Provide the [x, y] coordinate of the cell's center where the given text is located.  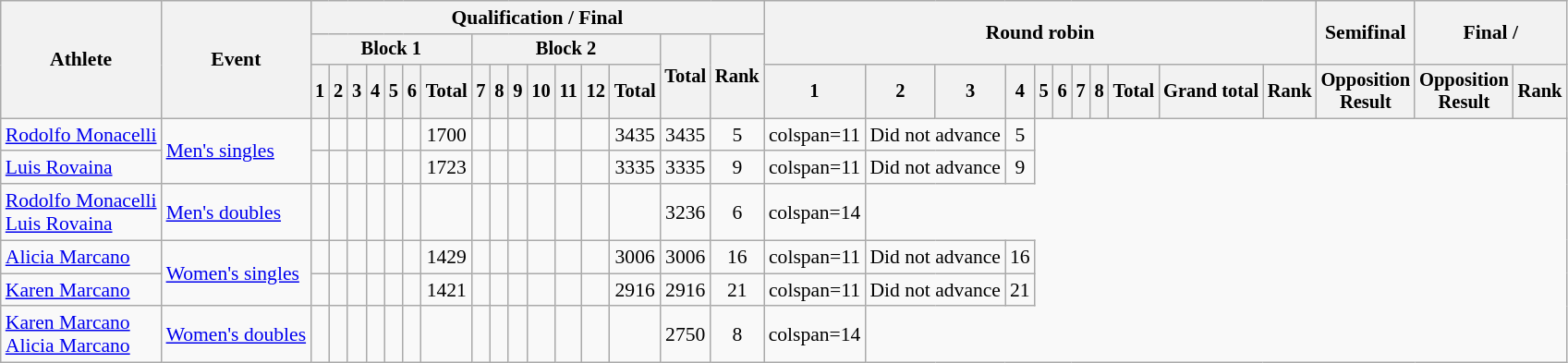
Luis Rovaina [81, 168]
Women's singles [237, 273]
Men's doubles [237, 212]
Round robin [1040, 33]
Alicia Marcano [81, 258]
Event [237, 59]
Rodolfo Monacelli [81, 135]
12 [596, 91]
Rodolfo MonacelliLuis Rovaina [81, 212]
1429 [447, 258]
Semifinal [1366, 33]
Karen Marcano [81, 290]
2750 [686, 334]
Grand total [1210, 91]
1421 [447, 290]
Final / [1490, 33]
Qualification / Final [537, 18]
Block 2 [565, 50]
11 [569, 91]
1723 [447, 168]
Athlete [81, 59]
1700 [447, 135]
Karen MarcanoAlicia Marcano [81, 334]
10 [541, 91]
Block 1 [391, 50]
3236 [686, 212]
Women's doubles [237, 334]
Men's singles [237, 151]
